Search for the cell housing the specified text and yield its (X, Y) center coordinate. 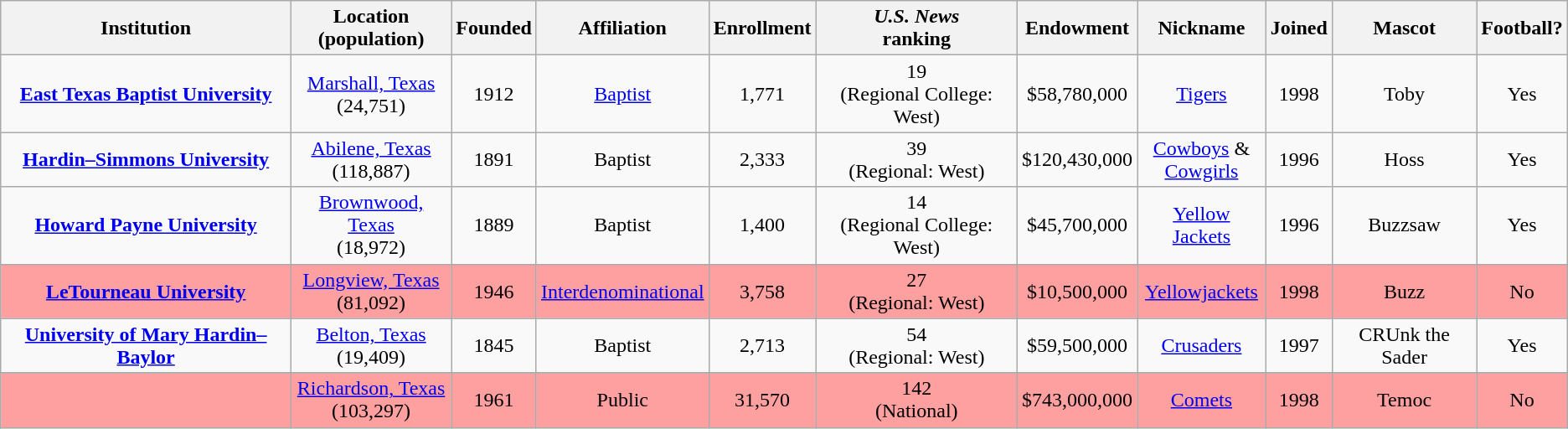
Mascot (1404, 28)
Cowboys &Cowgirls (1202, 159)
3,758 (762, 292)
Abilene, Texas(118,887) (370, 159)
$45,700,000 (1077, 225)
1946 (494, 292)
1889 (494, 225)
1,771 (762, 94)
Longview, Texas(81,092) (370, 292)
2,713 (762, 345)
Football? (1522, 28)
Richardson, Texas(103,297) (370, 401)
Toby (1404, 94)
$10,500,000 (1077, 292)
142(National) (916, 401)
39(Regional: West) (916, 159)
1961 (494, 401)
Buzz (1404, 292)
Public (622, 401)
$58,780,000 (1077, 94)
$59,500,000 (1077, 345)
Crusaders (1202, 345)
Yellow Jackets (1202, 225)
Buzzsaw (1404, 225)
1912 (494, 94)
Interdenominational (622, 292)
Belton, Texas(19,409) (370, 345)
Temoc (1404, 401)
Comets (1202, 401)
Location(population) (370, 28)
Yellowjackets (1202, 292)
CRUnk the Sader (1404, 345)
$120,430,000 (1077, 159)
Tigers (1202, 94)
U.S. Newsranking (916, 28)
19(Regional College: West) (916, 94)
1845 (494, 345)
LeTourneau University (146, 292)
1891 (494, 159)
Howard Payne University (146, 225)
27(Regional: West) (916, 292)
Affiliation (622, 28)
31,570 (762, 401)
Hoss (1404, 159)
Founded (494, 28)
14(Regional College: West) (916, 225)
$743,000,000 (1077, 401)
2,333 (762, 159)
1,400 (762, 225)
Enrollment (762, 28)
Joined (1298, 28)
1997 (1298, 345)
Brownwood, Texas(18,972) (370, 225)
Hardin–Simmons University (146, 159)
University of Mary Hardin–Baylor (146, 345)
Endowment (1077, 28)
East Texas Baptist University (146, 94)
54(Regional: West) (916, 345)
Nickname (1202, 28)
Institution (146, 28)
Marshall, Texas(24,751) (370, 94)
